Determine the [x, y] coordinate at the center of the cell enclosing the given text.  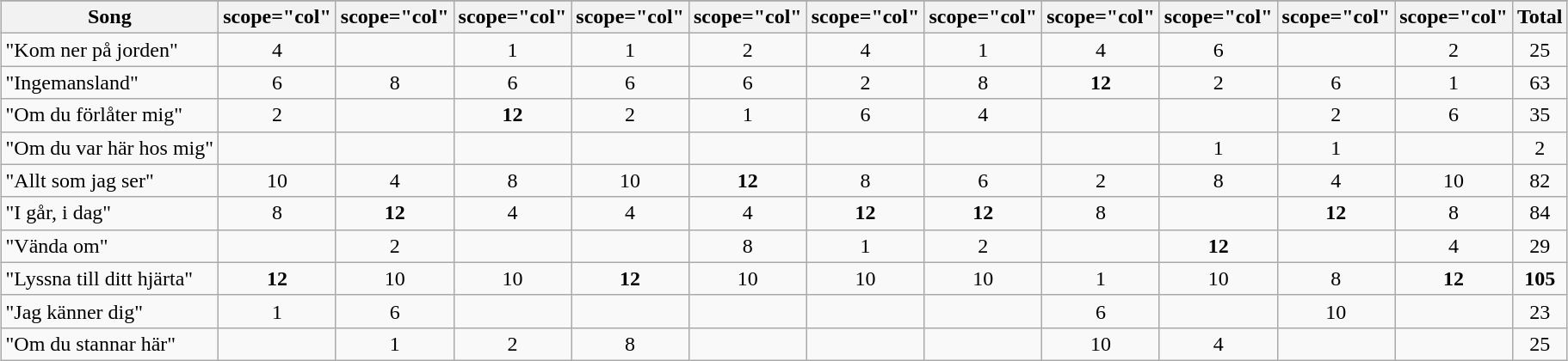
35 [1540, 115]
"Kom ner på jorden" [110, 50]
"I går, i dag" [110, 213]
23 [1540, 311]
"Om du stannar här" [110, 344]
"Om du var här hos mig" [110, 148]
"Om du förlåter mig" [110, 115]
84 [1540, 213]
"Lyssna till ditt hjärta" [110, 278]
Song [110, 17]
105 [1540, 278]
63 [1540, 83]
82 [1540, 180]
"Vända om" [110, 246]
"Ingemansland" [110, 83]
"Jag känner dig" [110, 311]
29 [1540, 246]
"Allt som jag ser" [110, 180]
Total [1540, 17]
